Provide the (X, Y) coordinate of the cell's center where the given text is located.  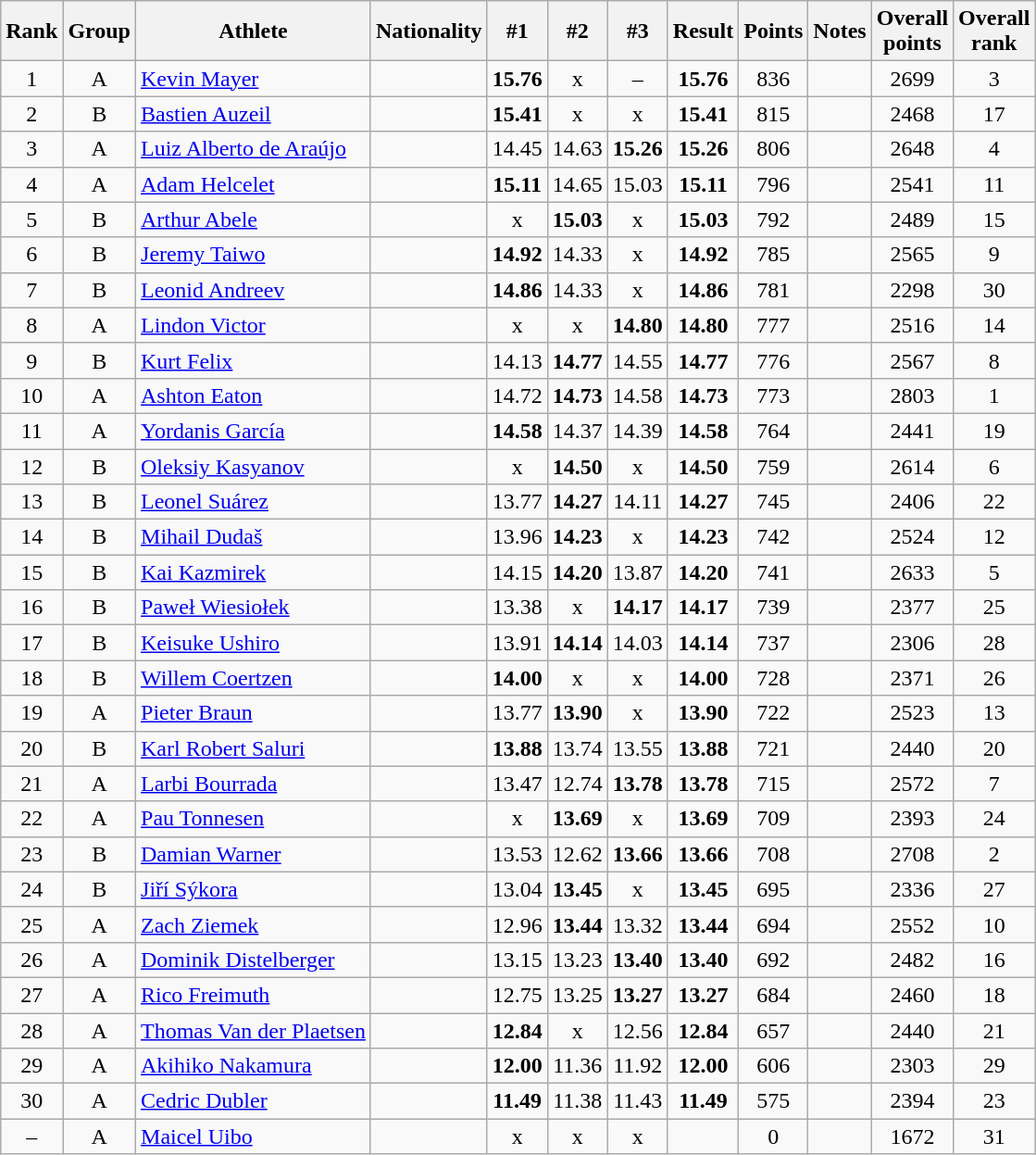
2460 (912, 995)
764 (774, 431)
2524 (912, 537)
13.47 (517, 784)
Mihail Dudaš (254, 537)
2552 (912, 924)
Group (100, 31)
2565 (912, 255)
684 (774, 995)
708 (774, 854)
13.91 (517, 643)
2394 (912, 1101)
2306 (912, 643)
741 (774, 572)
Dominik Distelberger (254, 960)
2468 (912, 114)
14.37 (578, 431)
657 (774, 1031)
Damian Warner (254, 854)
781 (774, 290)
Keisuke Ushiro (254, 643)
1672 (912, 1136)
777 (774, 325)
722 (774, 713)
2572 (912, 784)
Jiří Sýkora (254, 889)
13.74 (578, 748)
Karl Robert Saluri (254, 748)
Luiz Alberto de Araújo (254, 149)
14.45 (517, 149)
Pieter Braun (254, 713)
14.65 (578, 184)
Zach Ziemek (254, 924)
2633 (912, 572)
Ashton Eaton (254, 395)
13.23 (578, 960)
Kevin Mayer (254, 79)
12.74 (578, 784)
13.04 (517, 889)
815 (774, 114)
773 (774, 395)
11.36 (578, 1066)
2614 (912, 466)
2516 (912, 325)
12.62 (578, 854)
2523 (912, 713)
Adam Helcelet (254, 184)
0 (774, 1136)
692 (774, 960)
Jeremy Taiwo (254, 255)
2648 (912, 149)
Notes (840, 31)
13.55 (637, 748)
2482 (912, 960)
#3 (637, 31)
2441 (912, 431)
11.43 (637, 1101)
Bastien Auzeil (254, 114)
776 (774, 360)
Pau Tonnesen (254, 819)
Athlete (254, 31)
2303 (912, 1066)
Akihiko Nakamura (254, 1066)
Maicel Uibo (254, 1136)
#2 (578, 31)
Paweł Wiesiołek (254, 608)
2489 (912, 220)
836 (774, 79)
Cedric Dubler (254, 1101)
14.72 (517, 395)
Oleksiy Kasyanov (254, 466)
2708 (912, 854)
Arthur Abele (254, 220)
721 (774, 748)
709 (774, 819)
13.32 (637, 924)
Yordanis García (254, 431)
Nationality (429, 31)
Willem Coertzen (254, 678)
12.56 (637, 1031)
13.15 (517, 960)
Rank (31, 31)
Overallrank (994, 31)
2699 (912, 79)
792 (774, 220)
14.15 (517, 572)
13.38 (517, 608)
2336 (912, 889)
14.63 (578, 149)
606 (774, 1066)
Kai Kazmirek (254, 572)
#1 (517, 31)
13.25 (578, 995)
2541 (912, 184)
14.11 (637, 502)
742 (774, 537)
Thomas Van der Plaetsen (254, 1031)
2371 (912, 678)
Kurt Felix (254, 360)
745 (774, 502)
Points (774, 31)
575 (774, 1101)
694 (774, 924)
14.03 (637, 643)
12.75 (517, 995)
Result (703, 31)
Leonel Suárez (254, 502)
2377 (912, 608)
12.96 (517, 924)
14.13 (517, 360)
Rico Freimuth (254, 995)
14.55 (637, 360)
13.53 (517, 854)
31 (994, 1136)
13.96 (517, 537)
695 (774, 889)
14.39 (637, 431)
737 (774, 643)
806 (774, 149)
785 (774, 255)
2406 (912, 502)
739 (774, 608)
Larbi Bourrada (254, 784)
2803 (912, 395)
2298 (912, 290)
2567 (912, 360)
728 (774, 678)
11.92 (637, 1066)
Lindon Victor (254, 325)
715 (774, 784)
2393 (912, 819)
13.87 (637, 572)
Leonid Andreev (254, 290)
11.38 (578, 1101)
Overallpoints (912, 31)
796 (774, 184)
759 (774, 466)
